Scan for the cell matching the given text and deliver its (X, Y) coordinate at center. 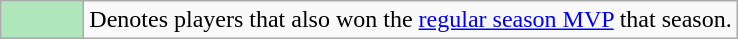
Denotes players that also won the regular season MVP that season. (410, 20)
